Capture the cell that displays the provided text and extract its (x, y) central coordinate. 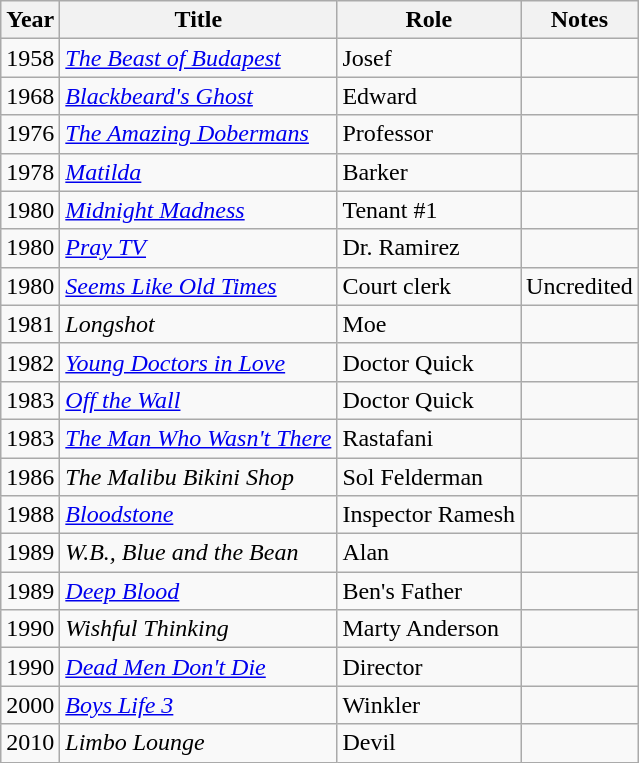
Moe (429, 324)
Longshot (198, 324)
Seems Like Old Times (198, 286)
Role (429, 20)
Year (30, 20)
1982 (30, 362)
Tenant #1 (429, 210)
Wishful Thinking (198, 629)
1978 (30, 172)
1981 (30, 324)
2000 (30, 705)
Limbo Lounge (198, 743)
Uncredited (580, 286)
Boys Life 3 (198, 705)
Rastafani (429, 438)
Devil (429, 743)
Dead Men Don't Die (198, 667)
The Beast of Budapest (198, 58)
Blackbeard's Ghost (198, 96)
The Man Who Wasn't There (198, 438)
Pray TV (198, 248)
Off the Wall (198, 400)
1968 (30, 96)
2010 (30, 743)
1976 (30, 134)
Josef (429, 58)
Inspector Ramesh (429, 515)
Winkler (429, 705)
The Amazing Dobermans (198, 134)
Matilda (198, 172)
Bloodstone (198, 515)
1958 (30, 58)
1986 (30, 477)
Marty Anderson (429, 629)
Edward (429, 96)
1988 (30, 515)
Midnight Madness (198, 210)
Title (198, 20)
Sol Felderman (429, 477)
Ben's Father (429, 591)
Barker (429, 172)
W.B., Blue and the Bean (198, 553)
The Malibu Bikini Shop (198, 477)
Young Doctors in Love (198, 362)
Dr. Ramirez (429, 248)
Deep Blood (198, 591)
Alan (429, 553)
Notes (580, 20)
Director (429, 667)
Court clerk (429, 286)
Professor (429, 134)
